Detect which cell encompasses the target text, then output its (x, y) center coordinate. 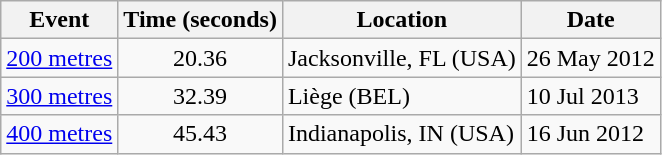
300 metres (60, 96)
Liège (BEL) (402, 96)
16 Jun 2012 (590, 134)
Jacksonville, FL (USA) (402, 58)
45.43 (200, 134)
200 metres (60, 58)
Event (60, 20)
32.39 (200, 96)
20.36 (200, 58)
10 Jul 2013 (590, 96)
400 metres (60, 134)
26 May 2012 (590, 58)
Time (seconds) (200, 20)
Date (590, 20)
Location (402, 20)
Indianapolis, IN (USA) (402, 134)
